Provide the [x, y] coordinate of the cell's center where the given text is located.  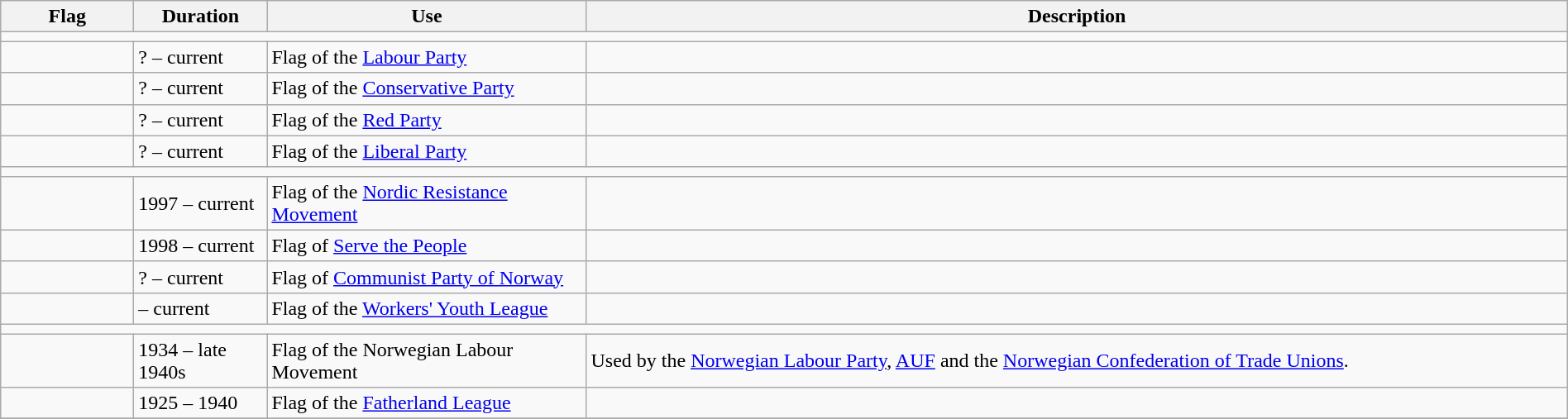
Flag of the Fatherland League [427, 403]
Flag of Serve the People [427, 245]
Flag of the Nordic Resistance Movement [427, 203]
Used by the Norwegian Labour Party, AUF and the Norwegian Confederation of Trade Unions. [1077, 360]
Flag of the Norwegian Labour Movement [427, 360]
Description [1077, 17]
Flag of the Conservative Party [427, 88]
Duration [200, 17]
Flag of the Labour Party [427, 57]
1934 – late 1940s [200, 360]
Flag of the Liberal Party [427, 151]
1997 – current [200, 203]
Use [427, 17]
– current [200, 308]
1925 – 1940 [200, 403]
1998 – current [200, 245]
Flag of the Red Party [427, 120]
Flag of the Workers' Youth League [427, 308]
Flag of Communist Party of Norway [427, 277]
Flag [68, 17]
